Determine the (X, Y) coordinate at the center of the cell enclosing the given text.  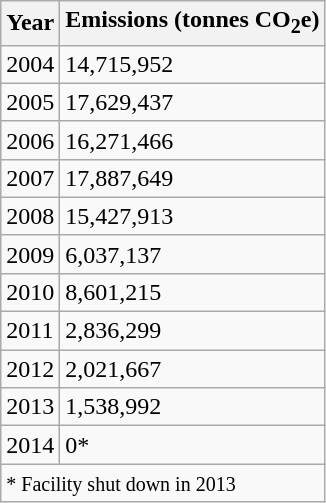
2004 (30, 64)
2008 (30, 216)
2014 (30, 445)
2,836,299 (192, 331)
2012 (30, 369)
1,538,992 (192, 407)
17,887,649 (192, 178)
2009 (30, 254)
17,629,437 (192, 102)
16,271,466 (192, 140)
0* (192, 445)
2007 (30, 178)
15,427,913 (192, 216)
Year (30, 23)
2,021,667 (192, 369)
6,037,137 (192, 254)
14,715,952 (192, 64)
2006 (30, 140)
* Facility shut down in 2013 (163, 483)
2005 (30, 102)
8,601,215 (192, 292)
2010 (30, 292)
2011 (30, 331)
2013 (30, 407)
Emissions (tonnes CO2e) (192, 23)
